Extract the (X, Y) coordinate from the center of the cell holding the provided text.  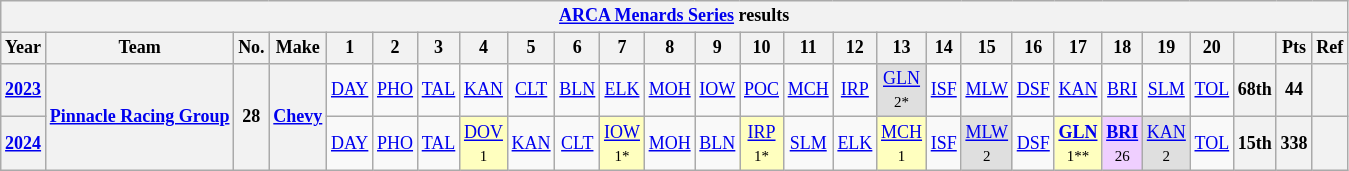
13 (902, 48)
68th (1254, 90)
4 (484, 48)
11 (808, 48)
1 (350, 48)
Pinnacle Racing Group (139, 116)
IOW (718, 90)
28 (252, 116)
44 (1294, 90)
GLN2* (902, 90)
BRI (1122, 90)
Chevy (298, 116)
2023 (24, 90)
9 (718, 48)
16 (1033, 48)
18 (1122, 48)
MLW (986, 90)
12 (855, 48)
6 (578, 48)
20 (1212, 48)
19 (1166, 48)
IRP (855, 90)
MCH (808, 90)
14 (944, 48)
POC (762, 90)
15 (986, 48)
GLN1** (1078, 144)
5 (531, 48)
3 (438, 48)
ARCA Menards Series results (674, 16)
DOV1 (484, 144)
2 (396, 48)
KAN2 (1166, 144)
8 (670, 48)
IRP1* (762, 144)
Year (24, 48)
Ref (1330, 48)
BRI26 (1122, 144)
IOW1* (622, 144)
Pts (1294, 48)
338 (1294, 144)
2024 (24, 144)
15th (1254, 144)
No. (252, 48)
10 (762, 48)
MCH1 (902, 144)
Team (139, 48)
MLW2 (986, 144)
7 (622, 48)
17 (1078, 48)
Make (298, 48)
